Return the [x, y] coordinate for the center point of the cell that contains the specified text.  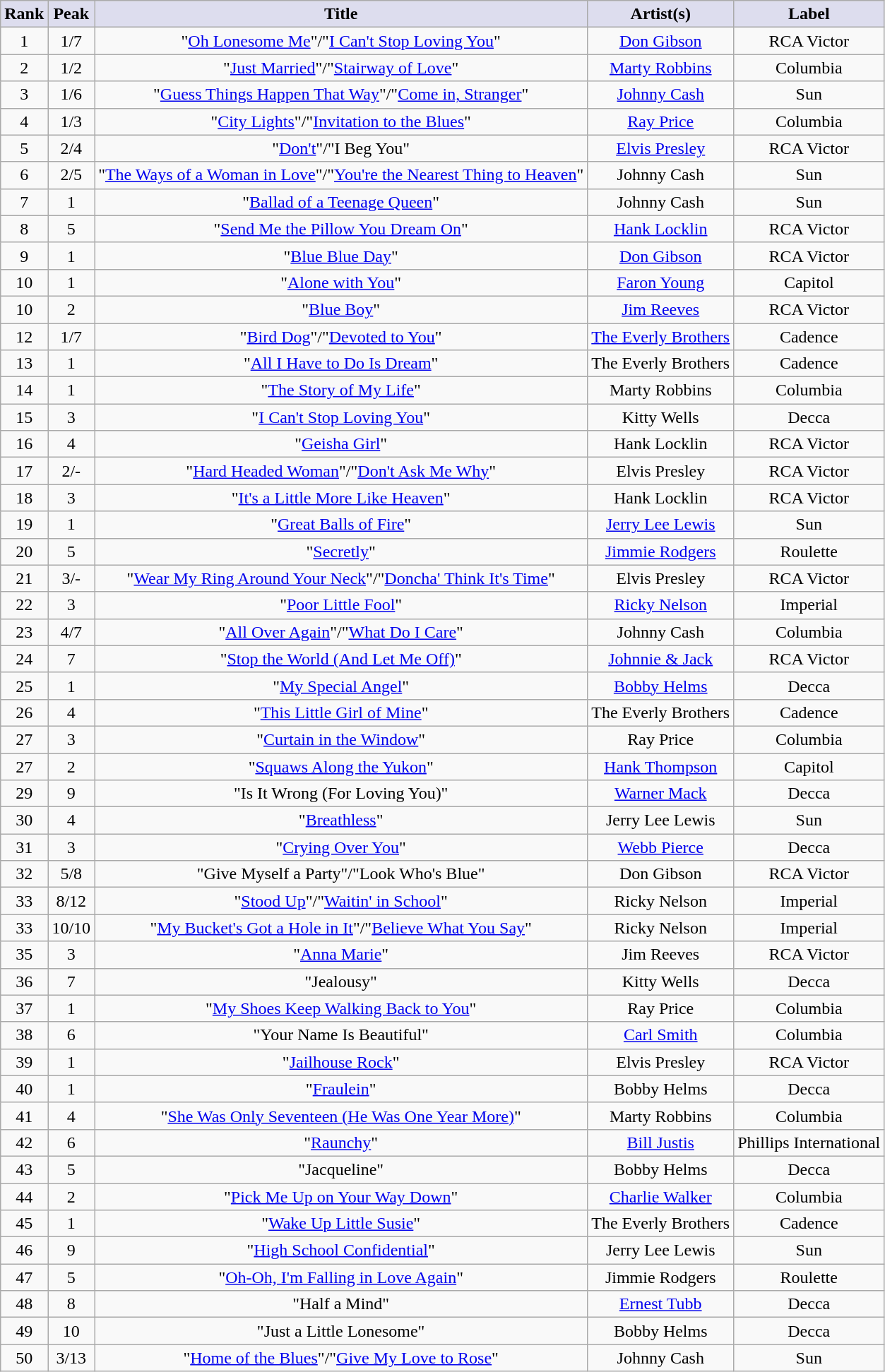
Ernest Tubb [661, 1304]
36 [24, 982]
46 [24, 1251]
Johnnie & Jack [661, 659]
16 [24, 444]
"Oh-Oh, I'm Falling in Love Again" [341, 1277]
3/- [71, 578]
43 [24, 1169]
24 [24, 659]
"Crying Over You" [341, 847]
"Wear My Ring Around Your Neck"/"Doncha' Think It's Time" [341, 578]
"Secretly" [341, 551]
"Geisha Girl" [341, 444]
48 [24, 1304]
"All Over Again"/"What Do I Care" [341, 632]
29 [24, 794]
"Pick Me Up on Your Way Down" [341, 1197]
18 [24, 498]
1/3 [71, 121]
"Raunchy" [341, 1143]
13 [24, 364]
"Hard Headed Woman"/"Don't Ask Me Why" [341, 471]
"Blue Blue Day" [341, 256]
"Stood Up"/"Waitin' in School" [341, 901]
21 [24, 578]
"Home of the Blues"/"Give My Love to Rose" [341, 1358]
12 [24, 337]
"Curtain in the Window" [341, 739]
"I Can't Stop Loving You" [341, 417]
38 [24, 1035]
"Oh Lonesome Me"/"I Can't Stop Loving You" [341, 41]
"Jacqueline" [341, 1169]
44 [24, 1197]
Bill Justis [661, 1143]
"Give Myself a Party"/"Look Who's Blue" [341, 874]
"Don't"/"I Beg You" [341, 148]
"All I Have to Do Is Dream" [341, 364]
47 [24, 1277]
"My Shoes Keep Walking Back to You" [341, 1008]
5/8 [71, 874]
45 [24, 1224]
"Stop the World (And Let Me Off)" [341, 659]
"Send Me the Pillow You Dream On" [341, 229]
"My Special Angel" [341, 686]
"High School Confidential" [341, 1251]
"Great Balls of Fire" [341, 525]
"Bird Dog"/"Devoted to You" [341, 337]
"Blue Boy" [341, 309]
31 [24, 847]
"Jealousy" [341, 982]
41 [24, 1116]
"Wake Up Little Susie" [341, 1224]
4/7 [71, 632]
Carl Smith [661, 1035]
"Your Name Is Beautiful" [341, 1035]
19 [24, 525]
42 [24, 1143]
"City Lights"/"Invitation to the Blues" [341, 121]
"Jailhouse Rock" [341, 1062]
"She Was Only Seventeen (He Was One Year More)" [341, 1116]
Faron Young [661, 282]
Artist(s) [661, 14]
"Alone with You" [341, 282]
49 [24, 1331]
39 [24, 1062]
Peak [71, 14]
2/4 [71, 148]
"Poor Little Fool" [341, 605]
"Just a Little Lonesome" [341, 1331]
2/5 [71, 175]
25 [24, 686]
40 [24, 1089]
"Guess Things Happen That Way"/"Come in, Stranger" [341, 95]
Warner Mack [661, 794]
Title [341, 14]
10/10 [71, 928]
1/6 [71, 95]
"Ballad of a Teenage Queen" [341, 202]
"Breathless" [341, 821]
"My Bucket's Got a Hole in It"/"Believe What You Say" [341, 928]
32 [24, 874]
35 [24, 955]
"The Story of My Life" [341, 390]
"The Ways of a Woman in Love"/"You're the Nearest Thing to Heaven" [341, 175]
8/12 [71, 901]
"Fraulein" [341, 1089]
"This Little Girl of Mine" [341, 712]
1/2 [71, 68]
Phillips International [809, 1143]
Label [809, 14]
"Is It Wrong (For Loving You)" [341, 794]
37 [24, 1008]
Rank [24, 14]
17 [24, 471]
2/- [71, 471]
14 [24, 390]
Webb Pierce [661, 847]
15 [24, 417]
22 [24, 605]
"Half a Mind" [341, 1304]
23 [24, 632]
26 [24, 712]
Charlie Walker [661, 1197]
"It's a Little More Like Heaven" [341, 498]
Hank Thompson [661, 766]
3/13 [71, 1358]
"Just Married"/"Stairway of Love" [341, 68]
20 [24, 551]
30 [24, 821]
"Squaws Along the Yukon" [341, 766]
50 [24, 1358]
"Anna Marie" [341, 955]
